Return [x, y] of the center of cell containing provided text 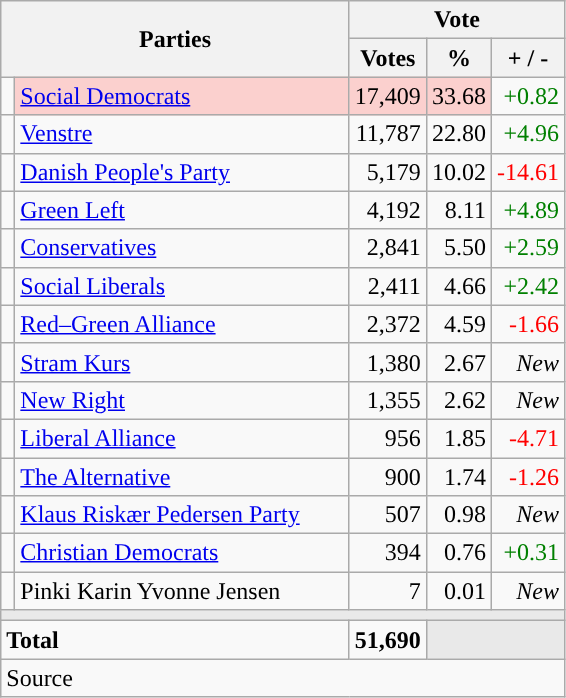
1,355 [388, 400]
2.67 [458, 362]
0.76 [458, 553]
Parties [176, 39]
5.50 [458, 248]
2,372 [388, 324]
Vote [456, 20]
Liberal Alliance [182, 438]
0.98 [458, 515]
-1.26 [528, 477]
4,192 [388, 210]
10.02 [458, 172]
Stram Kurs [182, 362]
507 [388, 515]
Danish People's Party [182, 172]
+2.59 [528, 248]
Social Democrats [182, 96]
33.68 [458, 96]
Total [176, 640]
+0.82 [528, 96]
1.74 [458, 477]
Social Liberals [182, 286]
0.01 [458, 591]
51,690 [388, 640]
394 [388, 553]
+4.89 [528, 210]
-1.66 [528, 324]
4.66 [458, 286]
Source [283, 678]
4.59 [458, 324]
Christian Democrats [182, 553]
Green Left [182, 210]
2,411 [388, 286]
Conservatives [182, 248]
1.85 [458, 438]
Pinki Karin Yvonne Jensen [182, 591]
17,409 [388, 96]
Votes [388, 58]
Venstre [182, 134]
Klaus Riskær Pedersen Party [182, 515]
2,841 [388, 248]
900 [388, 477]
1,380 [388, 362]
The Alternative [182, 477]
22.80 [458, 134]
7 [388, 591]
2.62 [458, 400]
New Right [182, 400]
8.11 [458, 210]
-4.71 [528, 438]
% [458, 58]
5,179 [388, 172]
-14.61 [528, 172]
+0.31 [528, 553]
Red–Green Alliance [182, 324]
11,787 [388, 134]
956 [388, 438]
+2.42 [528, 286]
+4.96 [528, 134]
+ / - [528, 58]
